Determine the (x, y) coordinate at the center of the cell enclosing the given text.  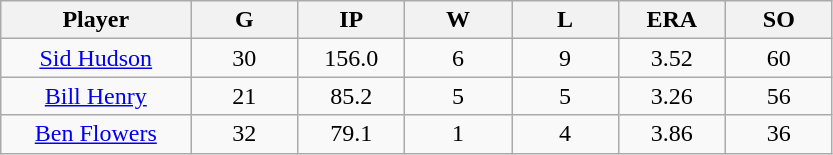
6 (458, 58)
1 (458, 134)
L (566, 20)
Player (96, 20)
Sid Hudson (96, 58)
36 (778, 134)
3.52 (672, 58)
21 (244, 96)
30 (244, 58)
IP (352, 20)
G (244, 20)
4 (566, 134)
85.2 (352, 96)
Ben Flowers (96, 134)
3.26 (672, 96)
3.86 (672, 134)
W (458, 20)
156.0 (352, 58)
SO (778, 20)
79.1 (352, 134)
56 (778, 96)
9 (566, 58)
60 (778, 58)
Bill Henry (96, 96)
ERA (672, 20)
32 (244, 134)
